Determine the [x, y] coordinate at the center of the cell enclosing the given text.  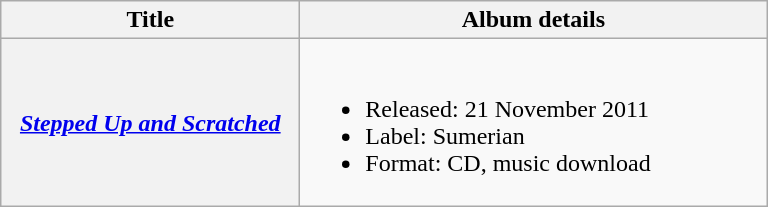
Title [150, 20]
Stepped Up and Scratched [150, 122]
Album details [534, 20]
Released: 21 November 2011Label: SumerianFormat: CD, music download [534, 122]
